Find where the given text appears and provide that cell's center as (x, y) coordinate. 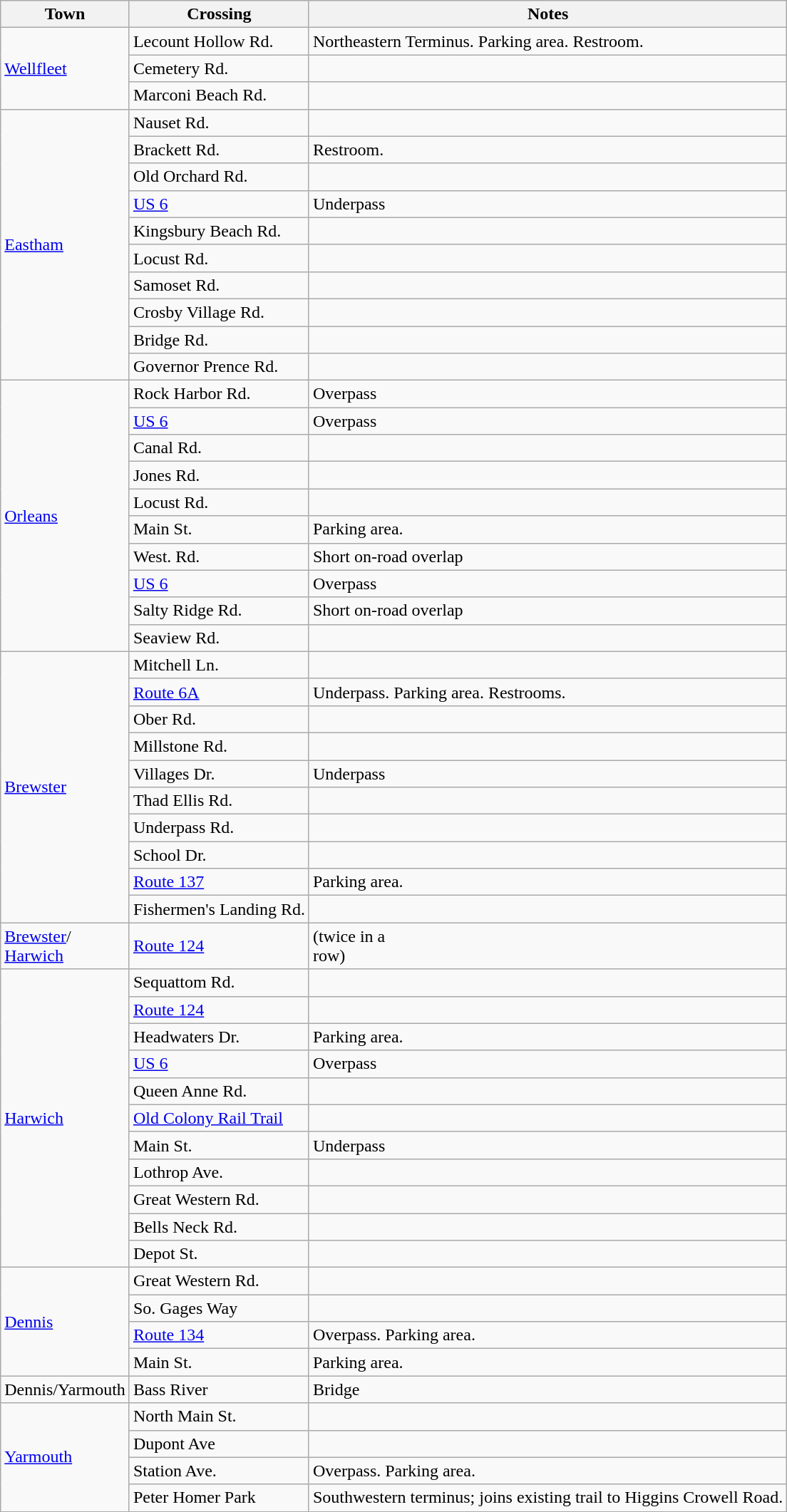
Yarmouth (66, 1457)
Lothrop Ave. (219, 1172)
Brewster (66, 787)
School Dr. (219, 855)
Fishermen's Landing Rd. (219, 909)
Dennis/Yarmouth (66, 1389)
North Main St. (219, 1417)
Northeastern Terminus. Parking area. Restroom. (547, 41)
Brewster/Harwich (66, 946)
Route 137 (219, 882)
Sequattom Rd. (219, 983)
Dupont Ave (219, 1444)
Villages Dr. (219, 773)
Queen Anne Rd. (219, 1091)
Crossing (219, 14)
Kingsbury Beach Rd. (219, 231)
Southwestern terminus; joins existing trail to Higgins Crowell Road. (547, 1498)
Jones Rd. (219, 475)
Crosby Village Rd. (219, 312)
Orleans (66, 516)
Depot St. (219, 1254)
Town (66, 14)
Canal Rd. (219, 448)
Seaview Rd. (219, 638)
Lecount Hollow Rd. (219, 41)
Notes (547, 14)
Route 6A (219, 692)
Underpass Rd. (219, 828)
So. Gages Way (219, 1308)
Bells Neck Rd. (219, 1226)
Marconi Beach Rd. (219, 95)
Eastham (66, 245)
Rock Harbor Rd. (219, 394)
Thad Ellis Rd. (219, 801)
Brackett Rd. (219, 150)
Harwich (66, 1119)
Bass River (219, 1389)
Old Colony Rail Trail (219, 1118)
West. Rd. (219, 556)
Millstone Rd. (219, 746)
Route 134 (219, 1335)
Nauset Rd. (219, 123)
(twice in arow) (547, 946)
Cemetery Rd. (219, 68)
Governor Prence Rd. (219, 367)
Headwaters Dr. (219, 1037)
Restroom. (547, 150)
Salty Ridge Rd. (219, 611)
Station Ave. (219, 1471)
Wellfleet (66, 68)
Bridge Rd. (219, 340)
Peter Homer Park (219, 1498)
Underpass. Parking area. Restrooms. (547, 692)
Ober Rd. (219, 719)
Dennis (66, 1322)
Samoset Rd. (219, 285)
Bridge (547, 1389)
Mitchell Ln. (219, 665)
Old Orchard Rd. (219, 177)
